Pinpoint the cell where the given text exists, returning its (X, Y) midpoint coordinate. 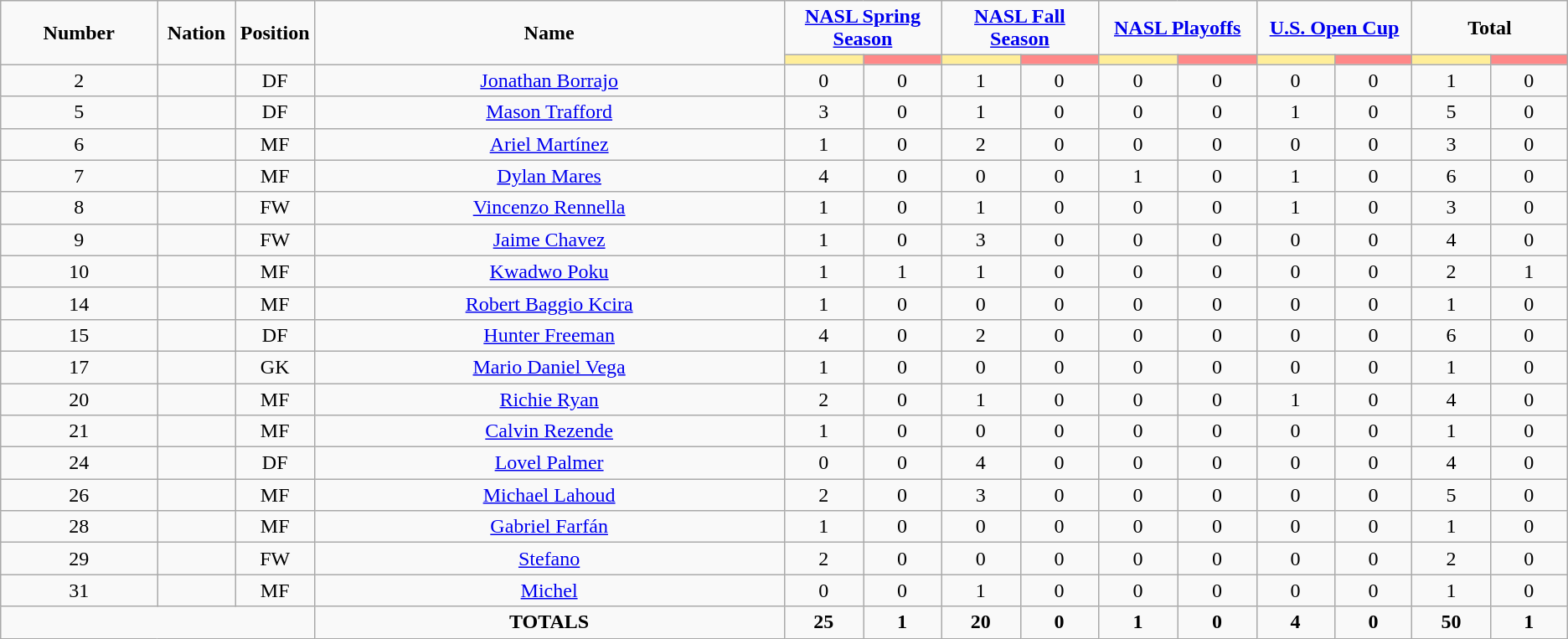
31 (79, 590)
24 (79, 463)
NASL Playoffs (1178, 28)
Gabriel Farfán (549, 527)
25 (823, 622)
9 (79, 240)
26 (79, 495)
Michel (549, 590)
Calvin Rezende (549, 431)
Total (1489, 28)
U.S. Open Cup (1334, 28)
Nation (197, 33)
29 (79, 559)
Kwadwo Poku (549, 271)
14 (79, 303)
21 (79, 431)
NASL Fall Season (1020, 28)
Jonathan Borrajo (549, 80)
Robert Baggio Kcira (549, 303)
Mason Trafford (549, 112)
7 (79, 176)
Jaime Chavez (549, 240)
Name (549, 33)
28 (79, 527)
GK (275, 367)
Position (275, 33)
Dylan Mares (549, 176)
Richie Ryan (549, 399)
Number (79, 33)
Lovel Palmer (549, 463)
17 (79, 367)
Hunter Freeman (549, 335)
TOTALS (549, 622)
NASL Spring Season (863, 28)
Michael Lahoud (549, 495)
10 (79, 271)
50 (1451, 622)
Stefano (549, 559)
Vincenzo Rennella (549, 208)
Mario Daniel Vega (549, 367)
Ariel Martínez (549, 144)
8 (79, 208)
15 (79, 335)
